Determine the [X, Y] coordinate at the center of the cell enclosing the given text.  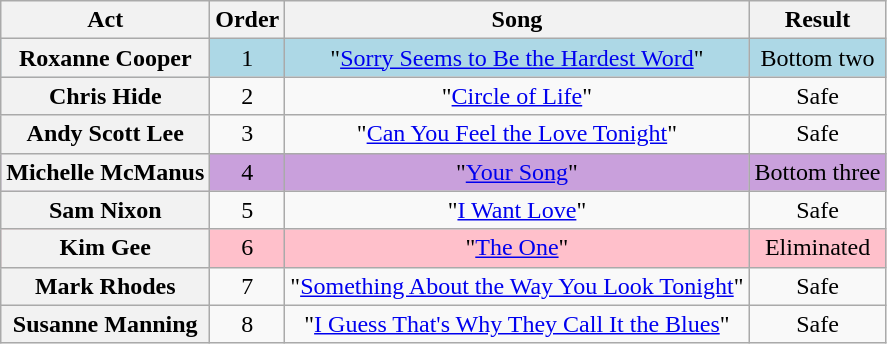
Susanne Manning [106, 324]
Bottom two [818, 58]
"I Guess That's Why They Call It the Blues" [517, 324]
Mark Rhodes [106, 286]
Eliminated [818, 248]
Act [106, 20]
6 [248, 248]
"I Want Love" [517, 210]
"Circle of Life" [517, 96]
5 [248, 210]
"Your Song" [517, 172]
7 [248, 286]
"The One" [517, 248]
3 [248, 134]
Chris Hide [106, 96]
Sam Nixon [106, 210]
Song [517, 20]
"Can You Feel the Love Tonight" [517, 134]
Michelle McManus [106, 172]
"Something About the Way You Look Tonight" [517, 286]
Kim Gee [106, 248]
Roxanne Cooper [106, 58]
2 [248, 96]
Order [248, 20]
Result [818, 20]
1 [248, 58]
"Sorry Seems to Be the Hardest Word" [517, 58]
Andy Scott Lee [106, 134]
8 [248, 324]
Bottom three [818, 172]
4 [248, 172]
